Detect which cell encompasses the target text, then output its (x, y) center coordinate. 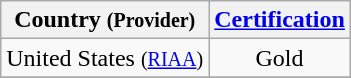
United States (RIAA) (105, 58)
Country (Provider) (105, 20)
Certification (280, 20)
Gold (280, 58)
